Detect which cell encompasses the target text, then output its (X, Y) center coordinate. 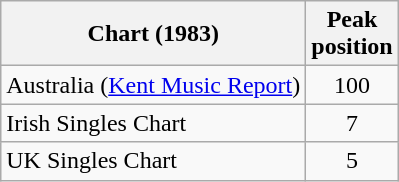
UK Singles Chart (154, 161)
Irish Singles Chart (154, 123)
Peakposition (352, 34)
Chart (1983) (154, 34)
100 (352, 85)
5 (352, 161)
7 (352, 123)
Australia (Kent Music Report) (154, 85)
